Detect which cell encompasses the target text, then output its (X, Y) center coordinate. 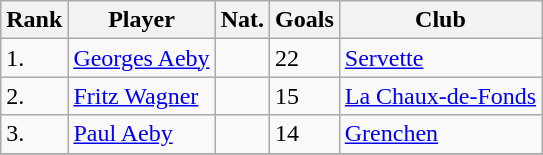
Nat. (242, 20)
15 (305, 96)
Player (142, 20)
Grenchen (440, 134)
La Chaux-de-Fonds (440, 96)
Goals (305, 20)
3. (34, 134)
Fritz Wagner (142, 96)
Club (440, 20)
2. (34, 96)
Paul Aeby (142, 134)
1. (34, 58)
Servette (440, 58)
Georges Aeby (142, 58)
14 (305, 134)
Rank (34, 20)
22 (305, 58)
